Return [x, y] of the center of cell containing provided text 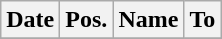
Pos. [86, 20]
To [202, 20]
Name [148, 20]
Date [30, 20]
